Scan for the cell matching the given text and deliver its [x, y] coordinate at center. 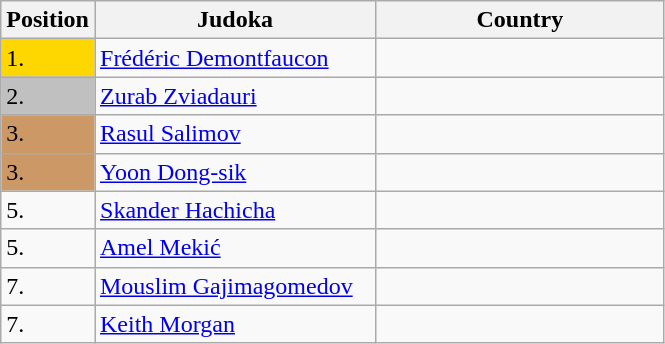
Country [520, 20]
Amel Mekić [234, 248]
Zurab Zviadauri [234, 96]
Keith Morgan [234, 324]
Judoka [234, 20]
Position [48, 20]
Skander Hachicha [234, 210]
2. [48, 96]
Mouslim Gajimagomedov [234, 286]
Yoon Dong-sik [234, 172]
Frédéric Demontfaucon [234, 58]
1. [48, 58]
Rasul Salimov [234, 134]
